Determine the [X, Y] coordinate at the center of the cell enclosing the given text.  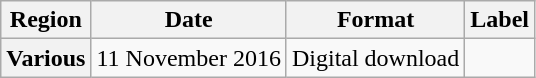
Region [46, 20]
Date [188, 20]
11 November 2016 [188, 58]
Various [46, 58]
Digital download [375, 58]
Format [375, 20]
Label [500, 20]
